Capture the cell that displays the provided text and extract its [x, y] central coordinate. 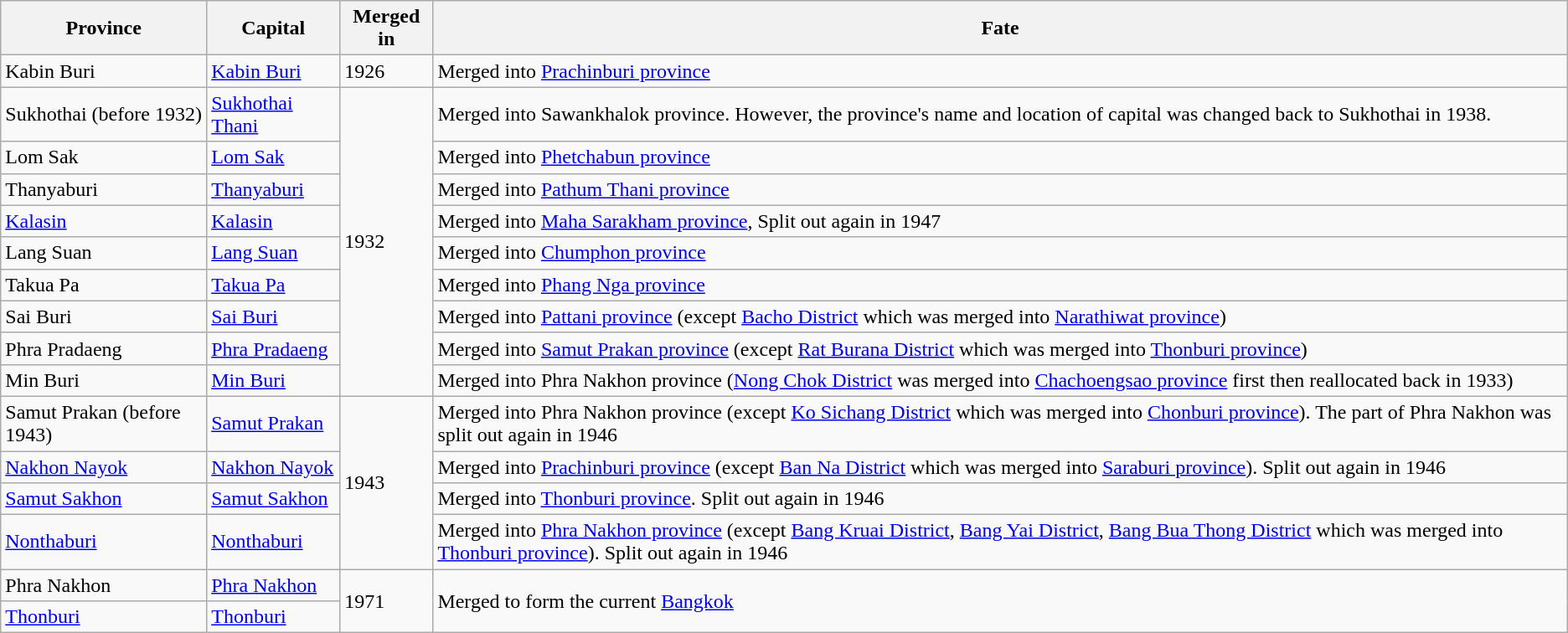
1926 [387, 71]
Fate [1000, 28]
1971 [387, 601]
Merged into Samut Prakan province (except Rat Burana District which was merged into Thonburi province) [1000, 348]
Capital [273, 28]
Sukhothai (before 1932) [104, 114]
Merged into Pathum Thani province [1000, 189]
Merged into Maha Sarakham province, Split out again in 1947 [1000, 221]
Merged into Phang Nga province [1000, 285]
Merged into Phra Nakhon province (Nong Chok District was merged into Chachoengsao province first then reallocated back in 1933) [1000, 380]
Merged into Prachinburi province (except Ban Na District which was merged into Saraburi province). Split out again in 1946 [1000, 466]
Merged into Pattani province (except Bacho District which was merged into Narathiwat province) [1000, 316]
Merged into Prachinburi province [1000, 71]
1932 [387, 242]
Merged into Sawankhalok province. However, the province's name and location of capital was changed back to Sukhothai in 1938. [1000, 114]
Merged into Chumphon province [1000, 253]
Merged to form the current Bangkok [1000, 601]
Province [104, 28]
Sukhothai Thani [273, 114]
Merged into Phetchabun province [1000, 157]
1943 [387, 482]
Merged in [387, 28]
Samut Prakan [273, 424]
Merged into Thonburi province. Split out again in 1946 [1000, 499]
Samut Prakan (before 1943) [104, 424]
